Provide the (x, y) coordinate of the cell's center where the given text is located.  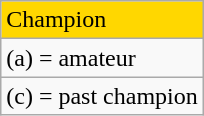
(a) = amateur (102, 58)
(c) = past champion (102, 96)
Champion (102, 20)
